Detect which cell encompasses the target text, then output its [X, Y] center coordinate. 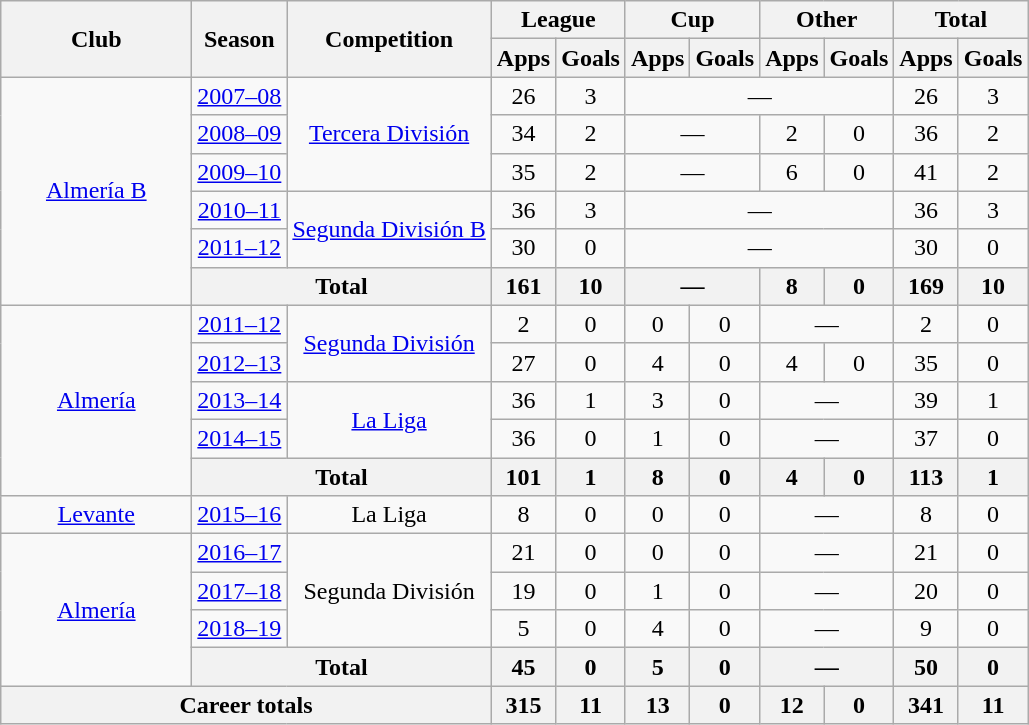
Cup [692, 20]
50 [926, 667]
2013–14 [240, 400]
League [558, 20]
161 [523, 286]
Tercera División [389, 134]
9 [926, 629]
Career totals [246, 705]
37 [926, 438]
Club [96, 39]
2017–18 [240, 591]
2018–19 [240, 629]
101 [523, 477]
2010–11 [240, 210]
13 [657, 705]
6 [792, 172]
2016–17 [240, 553]
41 [926, 172]
12 [792, 705]
Almería B [96, 191]
2009–10 [240, 172]
2008–09 [240, 134]
2015–16 [240, 515]
19 [523, 591]
2014–15 [240, 438]
341 [926, 705]
113 [926, 477]
Segunda División B [389, 229]
169 [926, 286]
2012–13 [240, 362]
315 [523, 705]
45 [523, 667]
Levante [96, 515]
20 [926, 591]
2007–08 [240, 96]
Season [240, 39]
39 [926, 400]
27 [523, 362]
Other [827, 20]
Competition [389, 39]
34 [523, 134]
